Provide the [X, Y] coordinate of the cell's center where the given text is located.  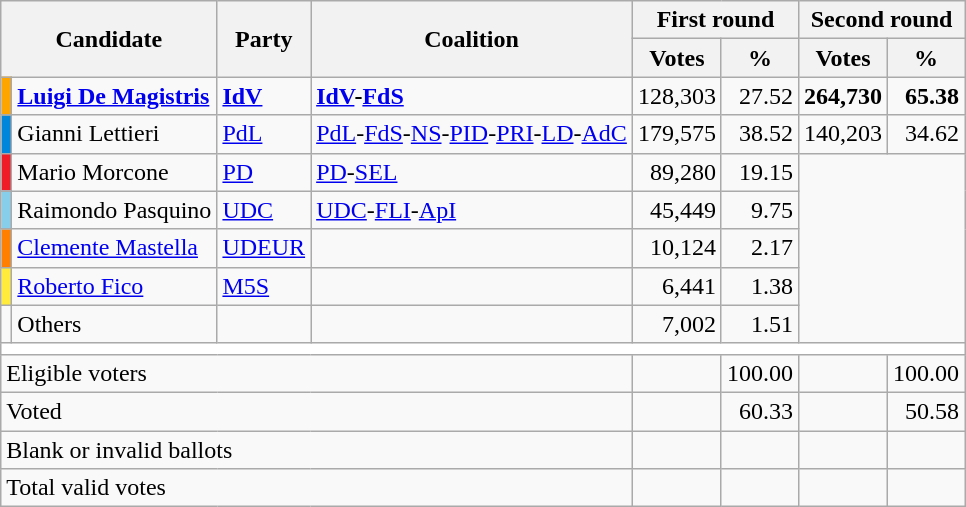
65.38 [926, 96]
UDC [264, 210]
Raimondo Pasquino [114, 210]
Coalition [472, 39]
PD [264, 172]
179,575 [676, 134]
1.51 [760, 324]
19.15 [760, 172]
128,303 [676, 96]
IdV-FdS [472, 96]
UDEUR [264, 248]
Gianni Lettieri [114, 134]
UDC-FLI-ApI [472, 210]
PdL [264, 134]
Blank or invalid ballots [317, 449]
Voted [317, 411]
Mario Morcone [114, 172]
45,449 [676, 210]
Others [114, 324]
M5S [264, 286]
Roberto Fico [114, 286]
Second round [882, 20]
50.58 [926, 411]
140,203 [844, 134]
PD-SEL [472, 172]
Eligible voters [317, 373]
1.38 [760, 286]
Party [264, 39]
Luigi De Magistris [114, 96]
9.75 [760, 210]
34.62 [926, 134]
7,002 [676, 324]
2.17 [760, 248]
IdV [264, 96]
6,441 [676, 286]
Clemente Mastella [114, 248]
Candidate [109, 39]
264,730 [844, 96]
10,124 [676, 248]
60.33 [760, 411]
38.52 [760, 134]
First round [715, 20]
89,280 [676, 172]
PdL-FdS-NS-PID-PRI-LD-AdC [472, 134]
Total valid votes [317, 488]
27.52 [760, 96]
